Locate the cell with the specified text and output its (X, Y) center coordinate. 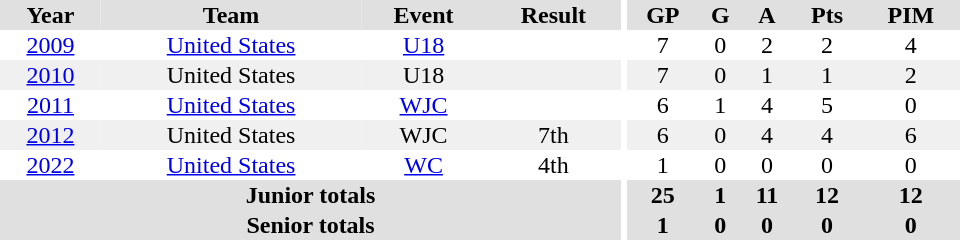
2009 (50, 45)
Team (231, 15)
GP (663, 15)
11 (768, 195)
5 (826, 105)
A (768, 15)
Result (554, 15)
2022 (50, 165)
2012 (50, 135)
Junior totals (310, 195)
4th (554, 165)
2010 (50, 75)
7th (554, 135)
WC (424, 165)
PIM (911, 15)
Event (424, 15)
G (720, 15)
Pts (826, 15)
Year (50, 15)
25 (663, 195)
2011 (50, 105)
Senior totals (310, 225)
